Find where the given text appears and provide that cell's center as [x, y] coordinate. 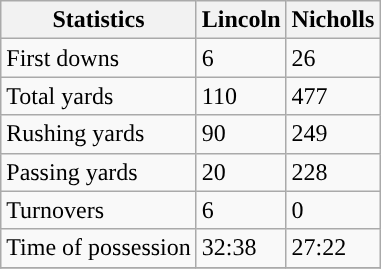
110 [241, 96]
477 [333, 96]
First downs [99, 58]
26 [333, 58]
32:38 [241, 248]
0 [333, 210]
Total yards [99, 96]
Lincoln [241, 20]
20 [241, 172]
Nicholls [333, 20]
Turnovers [99, 210]
Time of possession [99, 248]
Rushing yards [99, 134]
228 [333, 172]
90 [241, 134]
Statistics [99, 20]
Passing yards [99, 172]
27:22 [333, 248]
249 [333, 134]
